Detect which cell encompasses the target text, then output its [X, Y] center coordinate. 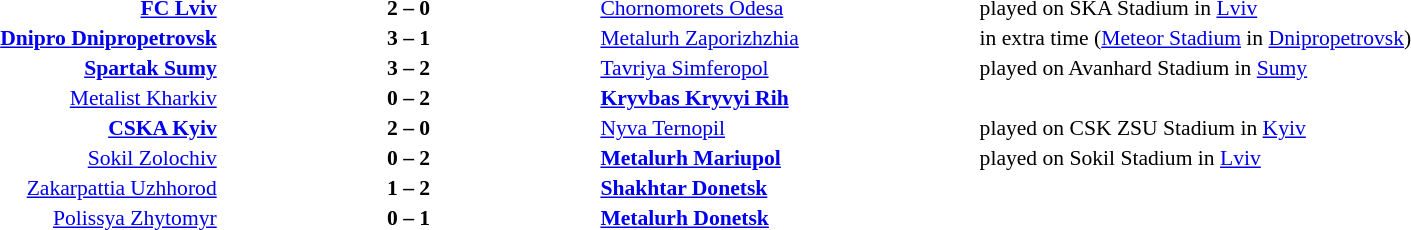
Metalurh Zaporizhzhia [788, 38]
Kryvbas Kryvyi Rih [788, 98]
Tavriya Simferopol [788, 68]
3 – 2 [409, 68]
Nyva Ternopil [788, 128]
1 – 2 [409, 188]
2 – 0 [409, 128]
3 – 1 [409, 38]
Shakhtar Donetsk [788, 188]
Metalurh Mariupol [788, 158]
